Provide the (x, y) coordinate of the cell's center where the given text is located.  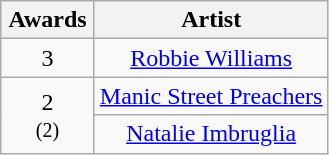
Manic Street Preachers (211, 96)
Natalie Imbruglia (211, 134)
3 (48, 58)
Awards (48, 20)
2(2) (48, 115)
Robbie Williams (211, 58)
Artist (211, 20)
